Return (x, y) of the center of cell containing provided text 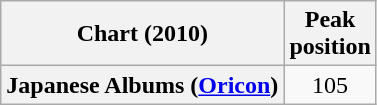
Peak position (330, 34)
Japanese Albums (Oricon) (142, 85)
Chart (2010) (142, 34)
105 (330, 85)
